Extract the (x, y) coordinate from the center of the cell holding the provided text.  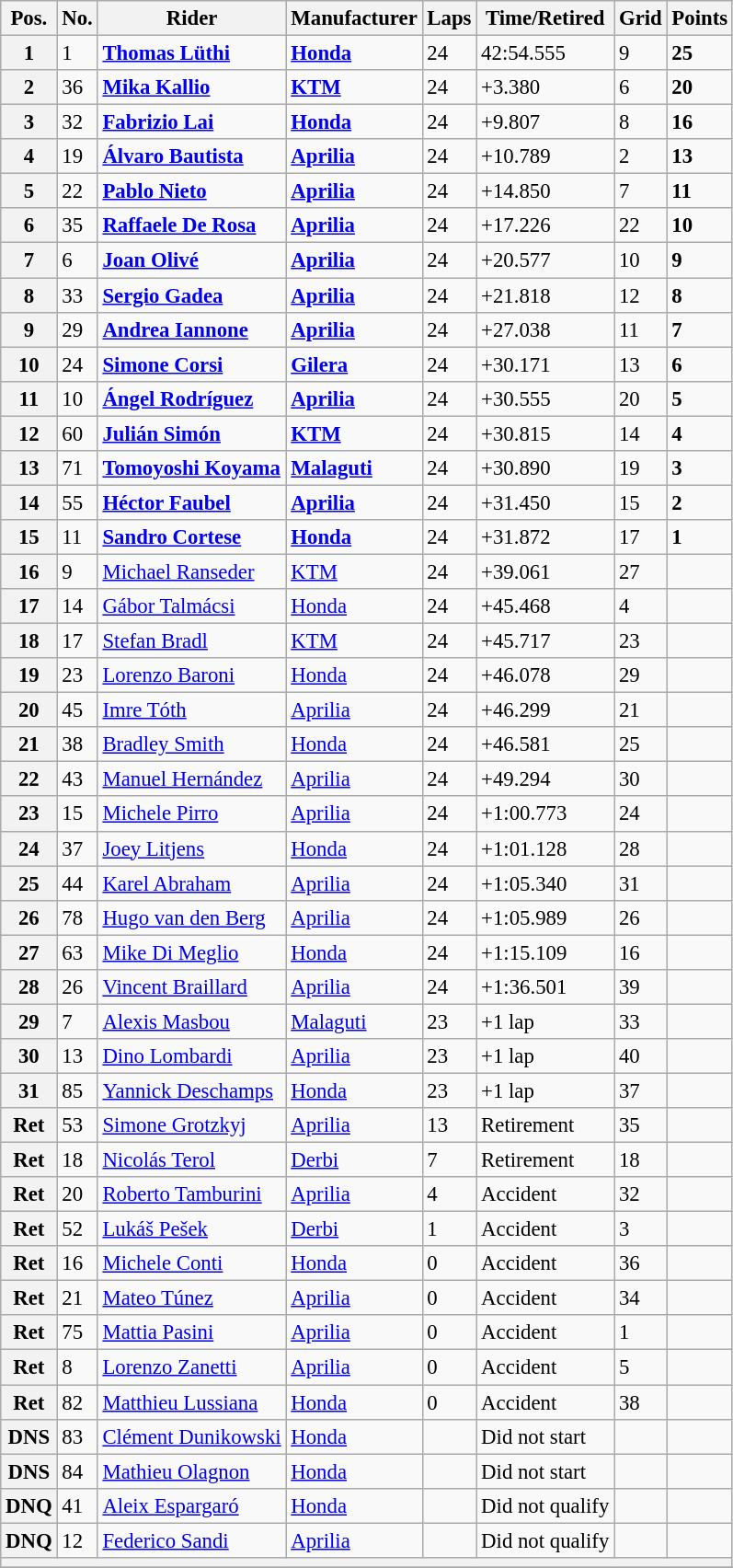
+1:36.501 (545, 987)
Tomoyoshi Koyama (191, 468)
+1:00.773 (545, 814)
+1:05.340 (545, 883)
75 (77, 1333)
+30.555 (545, 398)
+31.872 (545, 537)
Héctor Faubel (191, 502)
Federico Sandi (191, 1540)
Raffaele De Rosa (191, 225)
Thomas Lüthi (191, 53)
+27.038 (545, 329)
+1:05.989 (545, 917)
+45.717 (545, 641)
+17.226 (545, 225)
+30.890 (545, 468)
Points (699, 18)
44 (77, 883)
Clément Dunikowski (191, 1436)
Pablo Nieto (191, 191)
+46.299 (545, 710)
71 (77, 468)
Andrea Iannone (191, 329)
55 (77, 502)
Hugo van den Berg (191, 917)
Mathieu Olagnon (191, 1471)
Roberto Tamburini (191, 1194)
+10.789 (545, 156)
+46.078 (545, 675)
Sergio Gadea (191, 295)
No. (77, 18)
Lorenzo Zanetti (191, 1367)
Simone Grotzkyj (191, 1125)
43 (77, 779)
+14.850 (545, 191)
Mike Di Meglio (191, 952)
45 (77, 710)
Aleix Espargaró (191, 1505)
60 (77, 433)
+21.818 (545, 295)
Michele Pirro (191, 814)
Dino Lombardi (191, 1056)
Lukáš Pešek (191, 1229)
85 (77, 1090)
Gábor Talmácsi (191, 606)
34 (640, 1298)
Imre Tóth (191, 710)
78 (77, 917)
39 (640, 987)
Stefan Bradl (191, 641)
Rider (191, 18)
Grid (640, 18)
+39.061 (545, 571)
Joey Litjens (191, 848)
Mika Kallio (191, 87)
+45.468 (545, 606)
Karel Abraham (191, 883)
Yannick Deschamps (191, 1090)
+1:15.109 (545, 952)
+31.450 (545, 502)
+9.807 (545, 122)
Julián Simón (191, 433)
+46.581 (545, 744)
63 (77, 952)
Álvaro Bautista (191, 156)
Simone Corsi (191, 364)
42:54.555 (545, 53)
Pos. (29, 18)
Nicolás Terol (191, 1160)
53 (77, 1125)
41 (77, 1505)
Fabrizio Lai (191, 122)
Gilera (354, 364)
+1:01.128 (545, 848)
+3.380 (545, 87)
Manufacturer (354, 18)
Mattia Pasini (191, 1333)
+49.294 (545, 779)
+30.171 (545, 364)
Bradley Smith (191, 744)
40 (640, 1056)
Matthieu Lussiana (191, 1402)
Vincent Braillard (191, 987)
Time/Retired (545, 18)
+20.577 (545, 260)
83 (77, 1436)
Mateo Túnez (191, 1298)
Alexis Masbou (191, 1021)
Laps (449, 18)
Manuel Hernández (191, 779)
Ángel Rodríguez (191, 398)
52 (77, 1229)
Sandro Cortese (191, 537)
Joan Olivé (191, 260)
Michael Ranseder (191, 571)
Lorenzo Baroni (191, 675)
+30.815 (545, 433)
84 (77, 1471)
82 (77, 1402)
Michele Conti (191, 1263)
